Identify which cell holds the provided text, then report its (X, Y) central coordinate. 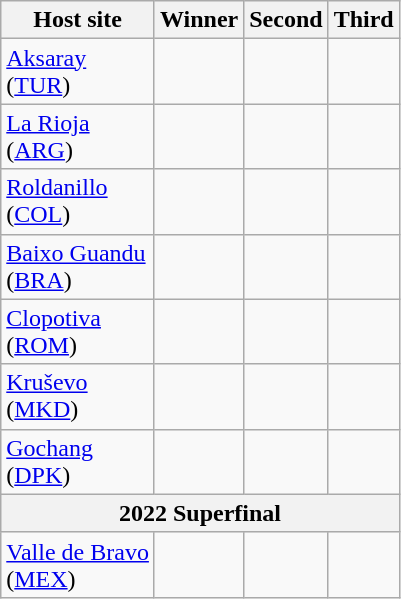
Third (364, 20)
Host site (78, 20)
Gochang (DPK) (78, 462)
La Rioja (ARG) (78, 136)
Aksaray (TUR) (78, 72)
Baixo Guandu (BRA) (78, 266)
Second (286, 20)
Valle de Bravo (MEX) (78, 564)
Roldanillo (COL) (78, 202)
Kruševo (MKD) (78, 396)
Clopotiva (ROM) (78, 332)
2022 Superfinal (200, 513)
Winner (198, 20)
